Return (x, y) of the center of cell containing provided text 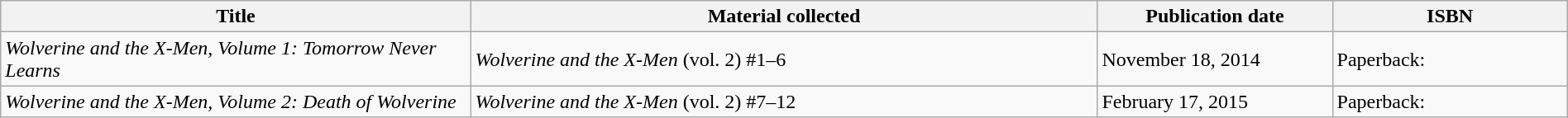
Wolverine and the X-Men, Volume 2: Death of Wolverine (236, 101)
Wolverine and the X-Men (vol. 2) #7–12 (784, 101)
Publication date (1215, 17)
Title (236, 17)
February 17, 2015 (1215, 101)
Material collected (784, 17)
ISBN (1450, 17)
Wolverine and the X-Men, Volume 1: Tomorrow Never Learns (236, 59)
Wolverine and the X-Men (vol. 2) #1–6 (784, 59)
November 18, 2014 (1215, 59)
